Detect which cell encompasses the target text, then output its [x, y] center coordinate. 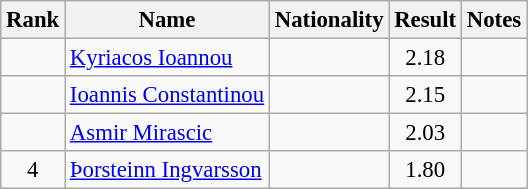
4 [33, 170]
2.03 [426, 133]
Name [168, 20]
Rank [33, 20]
Nationality [328, 20]
Þorsteinn Ingvarsson [168, 170]
1.80 [426, 170]
Result [426, 20]
2.18 [426, 58]
Notes [494, 20]
2.15 [426, 95]
Asmir Mirascic [168, 133]
Kyriacos Ioannou [168, 58]
Ioannis Constantinou [168, 95]
